Determine the (X, Y) coordinate at the center of the cell enclosing the given text.  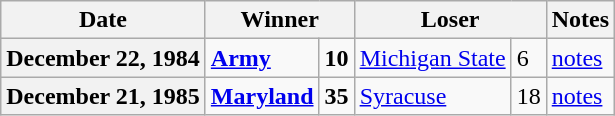
Army (262, 58)
18 (528, 96)
6 (528, 58)
Michigan State (432, 58)
Syracuse (432, 96)
Maryland (262, 96)
Loser (450, 20)
December 22, 1984 (104, 58)
December 21, 1985 (104, 96)
10 (336, 58)
Notes (580, 20)
Date (104, 20)
Winner (280, 20)
35 (336, 96)
